Determine the (x, y) coordinate at the center of the cell enclosing the given text.  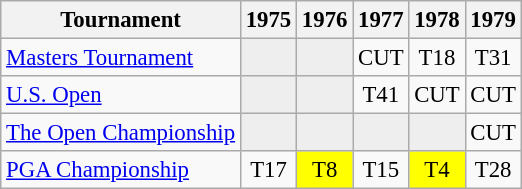
Tournament (121, 20)
T4 (437, 170)
1977 (381, 20)
T41 (381, 95)
The Open Championship (121, 133)
U.S. Open (121, 95)
1975 (268, 20)
T31 (493, 58)
T17 (268, 170)
Masters Tournament (121, 58)
T18 (437, 58)
T15 (381, 170)
1978 (437, 20)
PGA Championship (121, 170)
1976 (325, 20)
T28 (493, 170)
1979 (493, 20)
T8 (325, 170)
